Find where the given text appears and provide that cell's center as (x, y) coordinate. 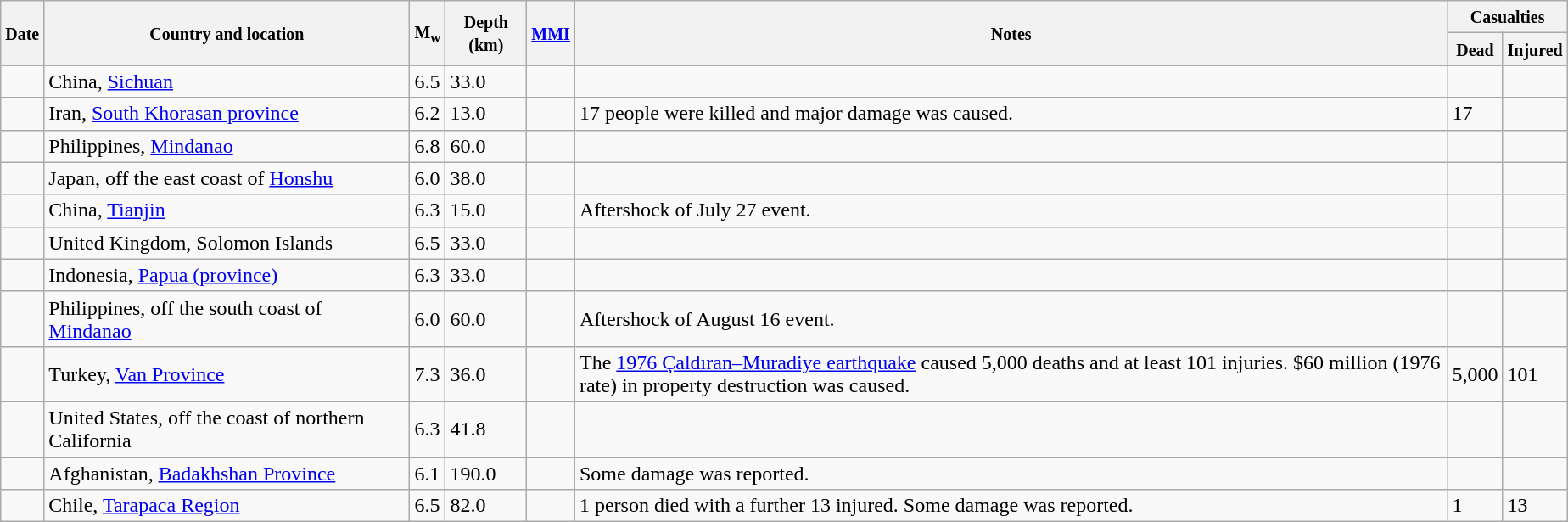
Philippines, off the south coast of Mindanao (227, 319)
China, Tianjin (227, 210)
190.0 (486, 473)
Date (22, 33)
Philippines, Mindanao (227, 146)
17 people were killed and major damage was caused. (1011, 114)
Aftershock of July 27 event. (1011, 210)
101 (1535, 373)
36.0 (486, 373)
China, Sichuan (227, 81)
Chile, Tarapaca Region (227, 506)
Afghanistan, Badakhshan Province (227, 473)
Turkey, Van Province (227, 373)
Some damage was reported. (1011, 473)
Indonesia, Papua (province) (227, 275)
Aftershock of August 16 event. (1011, 319)
Mw (428, 33)
Iran, South Khorasan province (227, 114)
1 (1475, 506)
Dead (1475, 49)
15.0 (486, 210)
1 person died with a further 13 injured. Some damage was reported. (1011, 506)
Injured (1535, 49)
13.0 (486, 114)
Japan, off the east coast of Honshu (227, 178)
6.1 (428, 473)
38.0 (486, 178)
MMI (552, 33)
Depth (km) (486, 33)
17 (1475, 114)
5,000 (1475, 373)
13 (1535, 506)
United Kingdom, Solomon Islands (227, 243)
82.0 (486, 506)
Notes (1011, 33)
6.8 (428, 146)
6.2 (428, 114)
7.3 (428, 373)
41.8 (486, 429)
United States, off the coast of northern California (227, 429)
Country and location (227, 33)
Casualties (1507, 17)
The 1976 Çaldıran–Muradiye earthquake caused 5,000 deaths and at least 101 injuries. $60 million (1976 rate) in property destruction was caused. (1011, 373)
